Search for the cell housing the specified text and yield its (x, y) center coordinate. 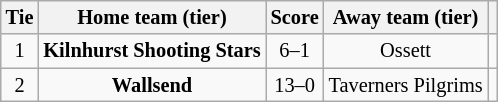
2 (20, 85)
Ossett (406, 51)
Home team (tier) (152, 17)
Tie (20, 17)
Wallsend (152, 85)
Taverners Pilgrims (406, 85)
13–0 (295, 85)
Kilnhurst Shooting Stars (152, 51)
6–1 (295, 51)
1 (20, 51)
Score (295, 17)
Away team (tier) (406, 17)
